Return the (x, y) coordinate for the center point of the cell that contains the specified text.  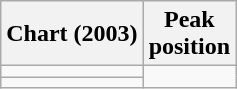
Peakposition (189, 34)
Chart (2003) (72, 34)
